Capture the cell that displays the provided text and extract its (X, Y) central coordinate. 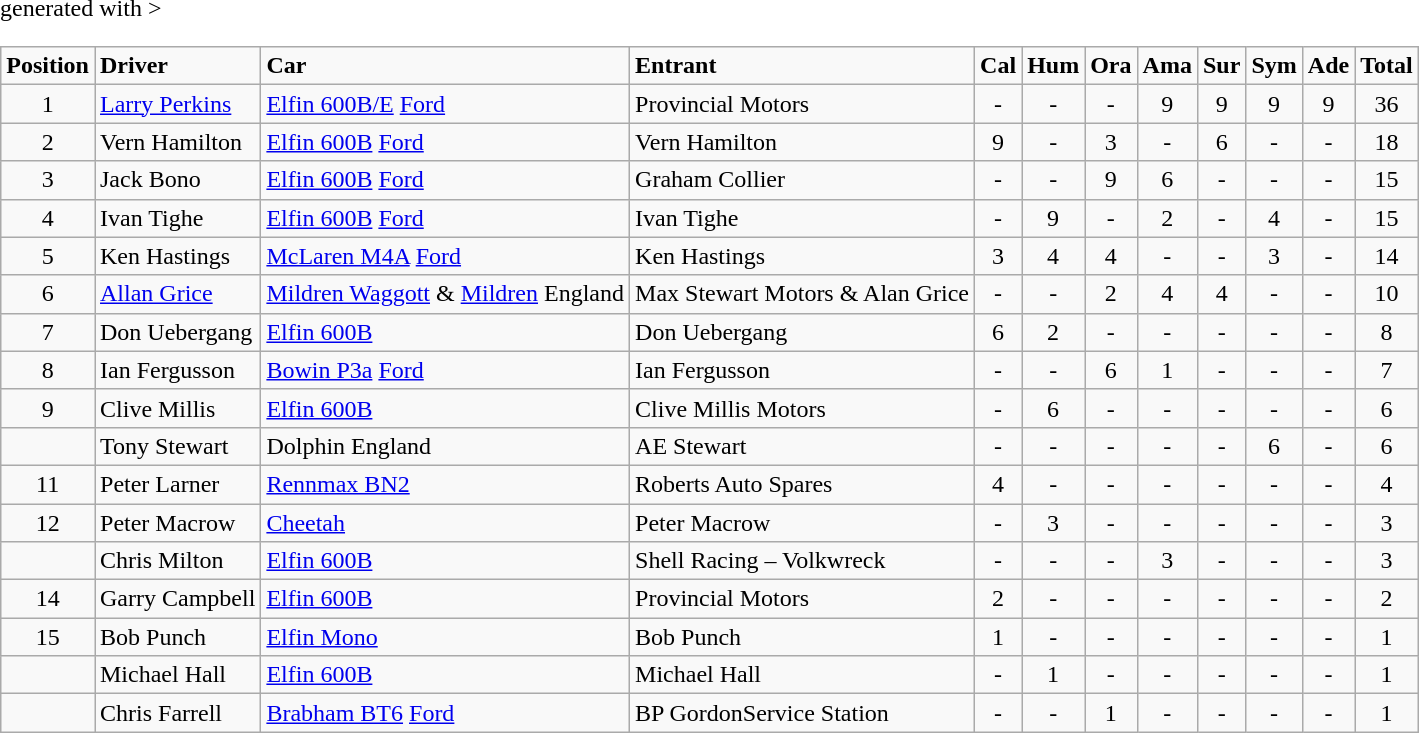
Sur (1221, 66)
Brabham BT6 Ford (446, 713)
Driver (177, 66)
Jack Bono (177, 180)
Larry Perkins (177, 104)
Ora (1111, 66)
Chris Farrell (177, 713)
Entrant (802, 66)
12 (48, 523)
Shell Racing – Volkwreck (802, 561)
Dolphin England (446, 446)
Elfin 600B/E Ford (446, 104)
Ama (1167, 66)
BP GordonService Station (802, 713)
Clive Millis (177, 408)
Car (446, 66)
Allan Grice (177, 294)
Roberts Auto Spares (802, 484)
Elfin Mono (446, 637)
Cheetah (446, 523)
Tony Stewart (177, 446)
Position (48, 66)
Ade (1328, 66)
Chris Milton (177, 561)
18 (1387, 142)
Hum (1054, 66)
Sym (1274, 66)
Garry Campbell (177, 599)
Graham Collier (802, 180)
Peter Larner (177, 484)
10 (1387, 294)
Mildren Waggott & Mildren England (446, 294)
Max Stewart Motors & Alan Grice (802, 294)
AE Stewart (802, 446)
11 (48, 484)
McLaren M4A Ford (446, 256)
36 (1387, 104)
5 (48, 256)
Clive Millis Motors (802, 408)
Cal (998, 66)
Total (1387, 66)
Rennmax BN2 (446, 484)
Bowin P3a Ford (446, 370)
